Pinpoint the cell where the given text exists, returning its (X, Y) midpoint coordinate. 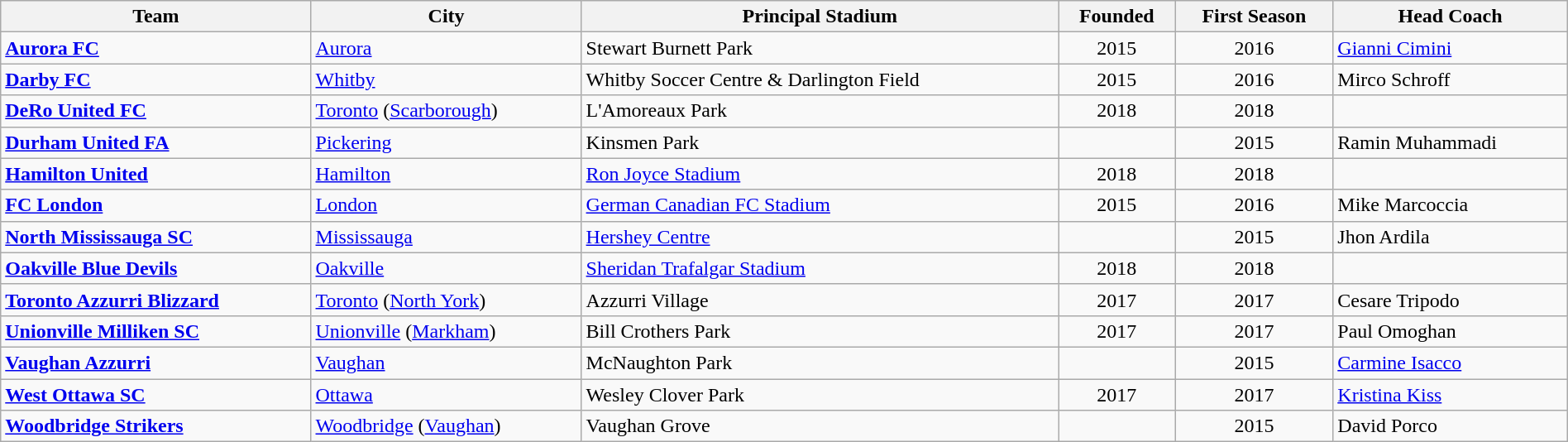
Hamilton (447, 174)
Aurora FC (155, 48)
Whitby (447, 79)
Gianni Cimini (1451, 48)
Darby FC (155, 79)
Stewart Burnett Park (820, 48)
Carmine Isacco (1451, 363)
Woodbridge (Vaughan) (447, 426)
Unionville (Markham) (447, 331)
City (447, 17)
Vaughan (447, 363)
Mike Marcoccia (1451, 205)
Mirco Schroff (1451, 79)
Hershey Centre (820, 237)
David Porco (1451, 426)
London (447, 205)
Oakville (447, 268)
Durham United FA (155, 142)
North Mississauga SC (155, 237)
Toronto Azzurri Blizzard (155, 300)
Principal Stadium (820, 17)
DeRo United FC (155, 111)
Vaughan Grove (820, 426)
Mississauga (447, 237)
First Season (1254, 17)
L'Amoreaux Park (820, 111)
Cesare Tripodo (1451, 300)
Team (155, 17)
Kristina Kiss (1451, 395)
McNaughton Park (820, 363)
Founded (1117, 17)
Woodbridge Strikers (155, 426)
Hamilton United (155, 174)
Jhon Ardila (1451, 237)
Pickering (447, 142)
Vaughan Azzurri (155, 363)
Wesley Clover Park (820, 395)
Sheridan Trafalgar Stadium (820, 268)
German Canadian FC Stadium (820, 205)
Unionville Milliken SC (155, 331)
Ron Joyce Stadium (820, 174)
Whitby Soccer Centre & Darlington Field (820, 79)
Kinsmen Park (820, 142)
Toronto (Scarborough) (447, 111)
Oakville Blue Devils (155, 268)
Paul Omoghan (1451, 331)
Ramin Muhammadi (1451, 142)
FC London (155, 205)
Head Coach (1451, 17)
Aurora (447, 48)
Toronto (North York) (447, 300)
West Ottawa SC (155, 395)
Ottawa (447, 395)
Bill Crothers Park (820, 331)
Azzurri Village (820, 300)
